Search for the cell housing the specified text and yield its (x, y) center coordinate. 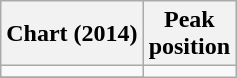
Chart (2014) (72, 34)
Peakposition (189, 34)
